Find where the given text appears and provide that cell's center as (x, y) coordinate. 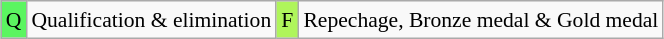
Repechage, Bronze medal & Gold medal (480, 20)
F (287, 20)
Qualification & elimination (151, 20)
Q (14, 20)
